Identify which cell holds the provided text, then report its [x, y] central coordinate. 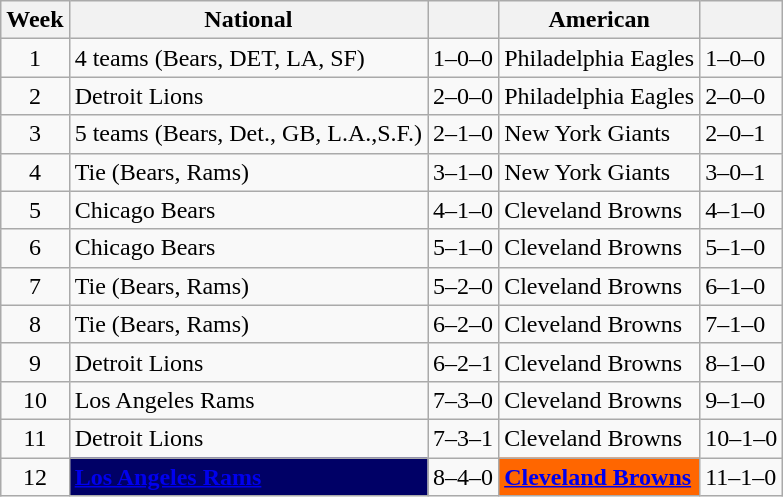
6 [35, 248]
5–2–0 [464, 286]
American [600, 20]
4 teams (Bears, DET, LA, SF) [248, 58]
9–1–0 [742, 400]
2–0–1 [742, 134]
9 [35, 362]
5 [35, 210]
3–1–0 [464, 172]
2–1–0 [464, 134]
7 [35, 286]
11 [35, 438]
8–4–0 [464, 477]
1 [35, 58]
7–1–0 [742, 324]
5 teams (Bears, Det., GB, L.A.,S.F.) [248, 134]
7–3–0 [464, 400]
6–2–1 [464, 362]
6–1–0 [742, 286]
8 [35, 324]
10–1–0 [742, 438]
11–1–0 [742, 477]
7–3–1 [464, 438]
12 [35, 477]
National [248, 20]
Week [35, 20]
6–2–0 [464, 324]
2 [35, 96]
3 [35, 134]
3–0–1 [742, 172]
10 [35, 400]
8–1–0 [742, 362]
4 [35, 172]
